Extract the (X, Y) coordinate from the center of the cell holding the provided text.  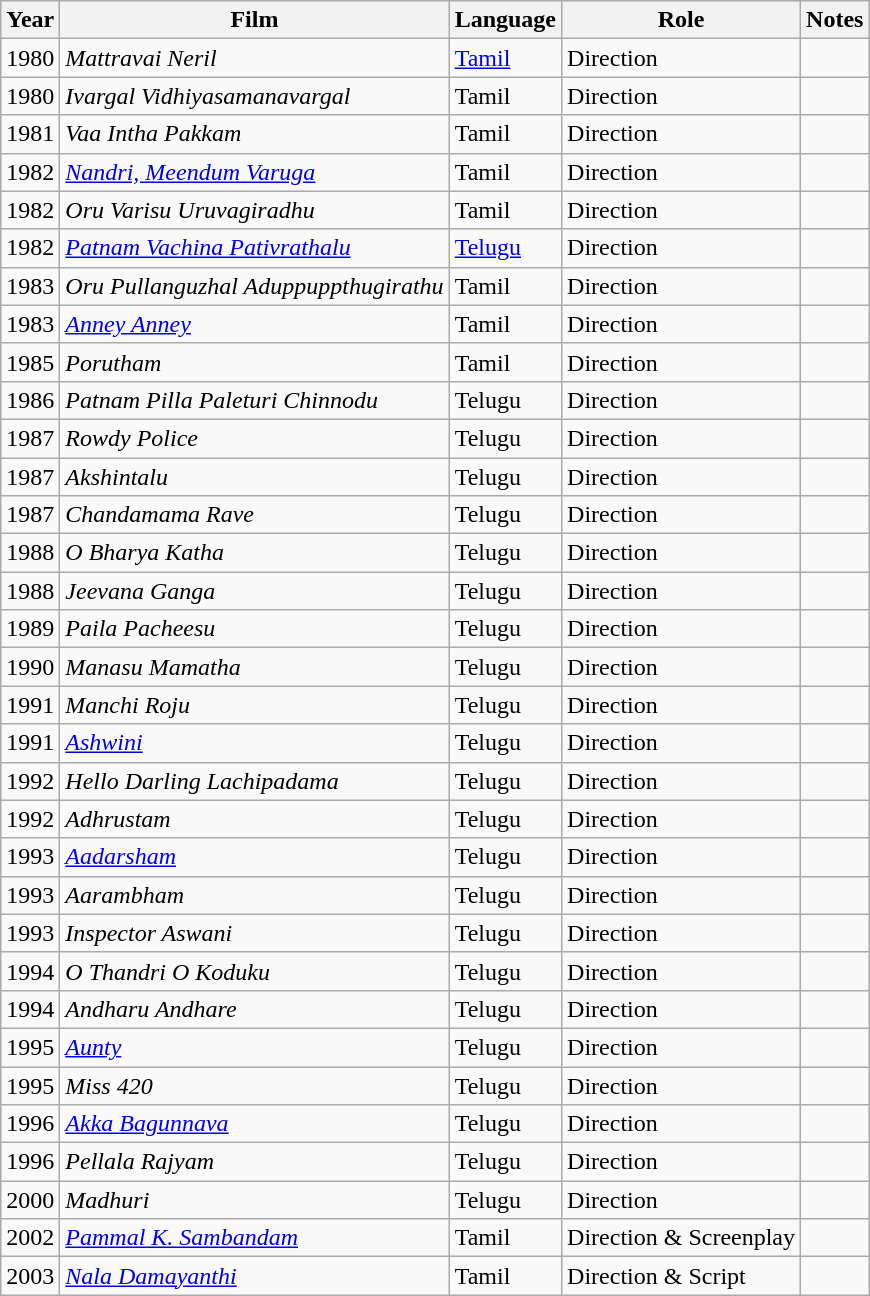
Pellala Rajyam (254, 1162)
1985 (30, 362)
Inspector Aswani (254, 933)
Direction & Script (682, 1276)
Jeevana Ganga (254, 591)
Oru Varisu Uruvagiradhu (254, 210)
O Bharya Katha (254, 553)
Rowdy Police (254, 438)
Vaa Intha Pakkam (254, 134)
Notes (835, 20)
Manasu Mamatha (254, 667)
2003 (30, 1276)
Ivargal Vidhiyasamanavargal (254, 96)
Andharu Andhare (254, 1009)
Pammal K. Sambandam (254, 1238)
Manchi Roju (254, 705)
Mattravai Neril (254, 58)
Ashwini (254, 743)
Chandamama Rave (254, 515)
1986 (30, 400)
2002 (30, 1238)
Direction & Screenplay (682, 1238)
Role (682, 20)
Aadarsham (254, 857)
Oru Pullanguzhal Aduppuppthugirathu (254, 286)
Miss 420 (254, 1085)
Hello Darling Lachipadama (254, 781)
Nandri, Meendum Varuga (254, 172)
Film (254, 20)
Madhuri (254, 1200)
1989 (30, 629)
2000 (30, 1200)
Paila Pacheesu (254, 629)
Akshintalu (254, 477)
Nala Damayanthi (254, 1276)
1990 (30, 667)
Adhrustam (254, 819)
Patnam Pilla Paleturi Chinnodu (254, 400)
Aarambham (254, 895)
Year (30, 20)
Anney Anney (254, 324)
1981 (30, 134)
O Thandri O Koduku (254, 971)
Aunty (254, 1047)
Patnam Vachina Pativrathalu (254, 248)
Porutham (254, 362)
Language (505, 20)
Akka Bagunnava (254, 1124)
